For the text-containing cell, return its midpoint in (X, Y) coordinate format. 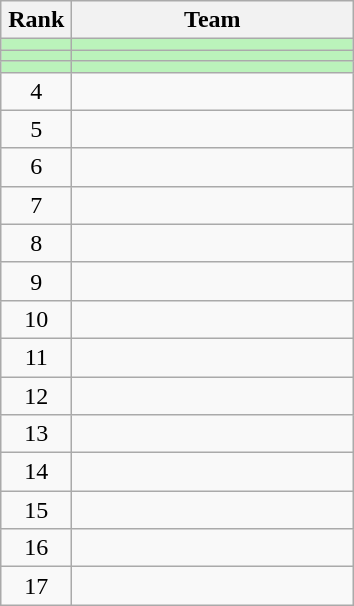
15 (36, 510)
12 (36, 395)
6 (36, 167)
Rank (36, 20)
7 (36, 205)
Team (212, 20)
14 (36, 472)
16 (36, 548)
4 (36, 91)
13 (36, 434)
10 (36, 319)
9 (36, 281)
8 (36, 243)
17 (36, 586)
5 (36, 129)
11 (36, 357)
